Extract the [x, y] coordinate from the center of the cell holding the provided text.  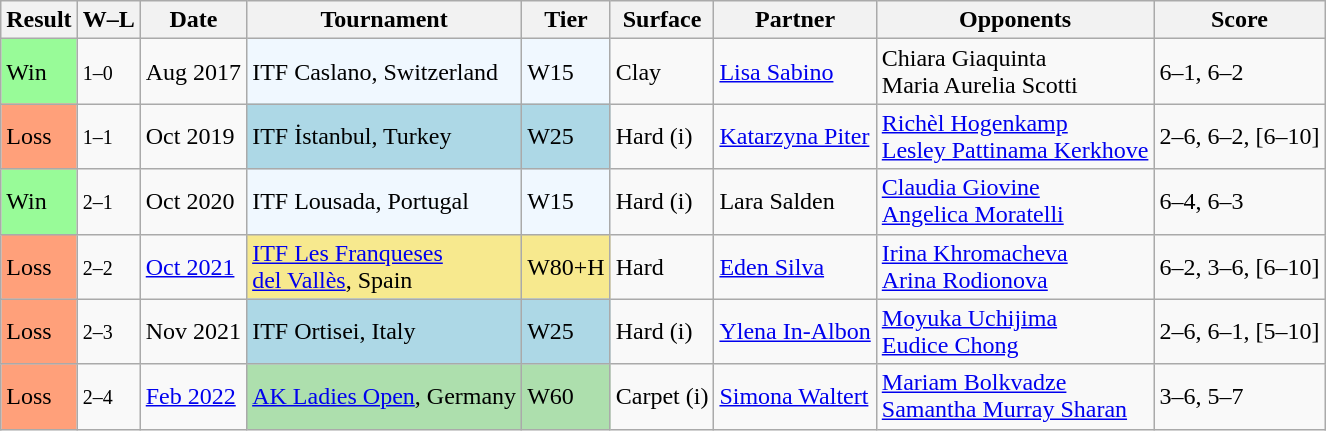
Date [193, 20]
2–4 [108, 396]
2–3 [108, 332]
Carpet (i) [662, 396]
Eden Silva [795, 266]
Oct 2019 [193, 136]
Simona Waltert [795, 396]
2–2 [108, 266]
Ylena In-Albon [795, 332]
ITF Lousada, Portugal [384, 202]
Mariam Bolkvadze Samantha Murray Sharan [1015, 396]
Tier [566, 20]
Aug 2017 [193, 72]
ITF Caslano, Switzerland [384, 72]
Irina Khromacheva Arina Rodionova [1015, 266]
Oct 2021 [193, 266]
ITF Les Franqueses del Vallès, Spain [384, 266]
Nov 2021 [193, 332]
Surface [662, 20]
Oct 2020 [193, 202]
1–0 [108, 72]
Partner [795, 20]
W60 [566, 396]
Clay [662, 72]
Feb 2022 [193, 396]
ITF Ortisei, Italy [384, 332]
Lisa Sabino [795, 72]
ITF İstanbul, Turkey [384, 136]
2–1 [108, 202]
Moyuka Uchijima Eudice Chong [1015, 332]
6–1, 6–2 [1240, 72]
2–6, 6–1, [5–10] [1240, 332]
Chiara Giaquinta Maria Aurelia Scotti [1015, 72]
6–2, 3–6, [6–10] [1240, 266]
AK Ladies Open, Germany [384, 396]
Result [39, 20]
Katarzyna Piter [795, 136]
1–1 [108, 136]
Lara Salden [795, 202]
W80+H [566, 266]
Hard [662, 266]
2–6, 6–2, [6–10] [1240, 136]
W–L [108, 20]
Tournament [384, 20]
Opponents [1015, 20]
6–4, 6–3 [1240, 202]
Richèl Hogenkamp Lesley Pattinama Kerkhove [1015, 136]
Claudia Giovine Angelica Moratelli [1015, 202]
3–6, 5–7 [1240, 396]
Score [1240, 20]
